Identify which cell holds the provided text, then report its (X, Y) central coordinate. 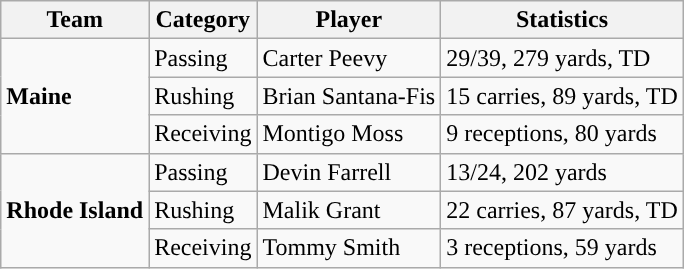
29/39, 279 yards, TD (562, 58)
22 carries, 87 yards, TD (562, 210)
Team (75, 20)
Statistics (562, 20)
Maine (75, 96)
Rhode Island (75, 210)
Category (203, 20)
Devin Farrell (349, 172)
Tommy Smith (349, 248)
Carter Peevy (349, 58)
9 receptions, 80 yards (562, 134)
13/24, 202 yards (562, 172)
Brian Santana-Fis (349, 96)
15 carries, 89 yards, TD (562, 96)
3 receptions, 59 yards (562, 248)
Malik Grant (349, 210)
Montigo Moss (349, 134)
Player (349, 20)
